Return the (X, Y) coordinate for the center point of the cell that contains the specified text.  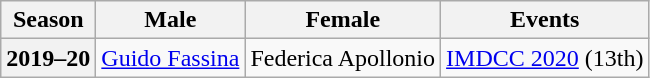
Season (48, 20)
Federica Apollonio (343, 58)
2019–20 (48, 58)
Guido Fassina (170, 58)
Events (545, 20)
Female (343, 20)
IMDCC 2020 (13th) (545, 58)
Male (170, 20)
